Return (x, y) of the center of cell containing provided text 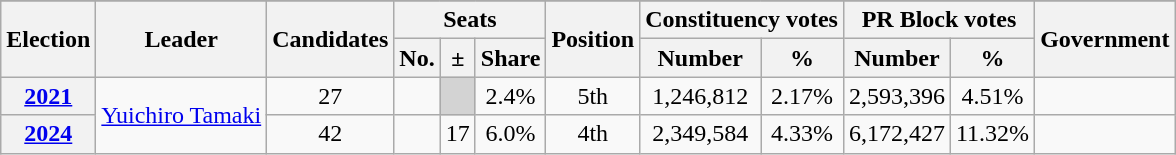
Leader (182, 39)
± (458, 58)
27 (330, 96)
5th (593, 96)
2021 (48, 96)
Candidates (330, 39)
11.32% (992, 134)
4.33% (802, 134)
17 (458, 134)
1,246,812 (700, 96)
No. (417, 58)
2,349,584 (700, 134)
2.4% (510, 96)
Position (593, 39)
2.17% (802, 96)
Constituency votes (742, 20)
4.51% (992, 96)
6.0% (510, 134)
Yuichiro Tamaki (182, 115)
2024 (48, 134)
Share (510, 58)
PR Block votes (938, 20)
6,172,427 (896, 134)
4th (593, 134)
2,593,396 (896, 96)
Seats (470, 20)
Government (1105, 39)
42 (330, 134)
Election (48, 39)
